Detect which cell encompasses the target text, then output its (x, y) center coordinate. 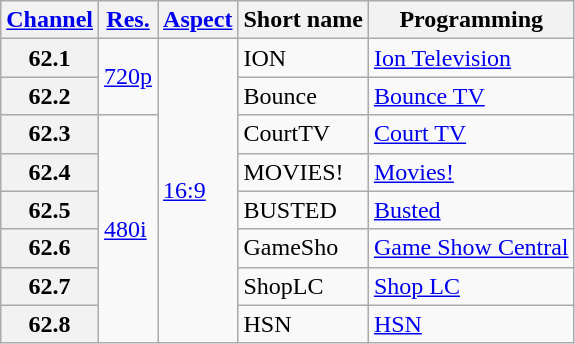
62.2 (50, 96)
MOVIES! (303, 172)
Movies! (471, 172)
62.6 (50, 248)
62.7 (50, 286)
Bounce (303, 96)
720p (128, 77)
Game Show Central (471, 248)
Res. (128, 20)
ShopLC (303, 286)
CourtTV (303, 134)
62.4 (50, 172)
GameSho (303, 248)
Short name (303, 20)
16:9 (198, 191)
Aspect (198, 20)
Bounce TV (471, 96)
62.1 (50, 58)
Shop LC (471, 286)
Programming (471, 20)
62.3 (50, 134)
BUSTED (303, 210)
62.5 (50, 210)
480i (128, 229)
62.8 (50, 324)
ION (303, 58)
Busted (471, 210)
Ion Television (471, 58)
Channel (50, 20)
Court TV (471, 134)
